Pinpoint the cell where the given text exists, returning its [X, Y] midpoint coordinate. 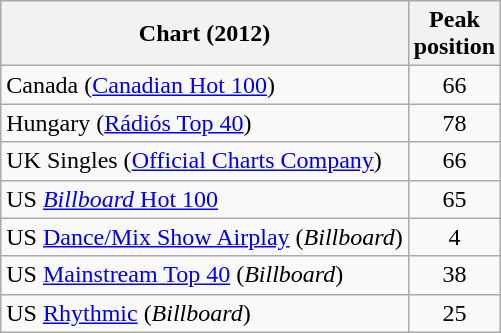
US Dance/Mix Show Airplay (Billboard) [204, 237]
Chart (2012) [204, 34]
Canada (Canadian Hot 100) [204, 85]
4 [454, 237]
US Mainstream Top 40 (Billboard) [204, 275]
US Rhythmic (Billboard) [204, 313]
US Billboard Hot 100 [204, 199]
Peakposition [454, 34]
78 [454, 123]
Hungary (Rádiós Top 40) [204, 123]
25 [454, 313]
65 [454, 199]
38 [454, 275]
UK Singles (Official Charts Company) [204, 161]
